Provide the (x, y) coordinate of the cell's center where the given text is located.  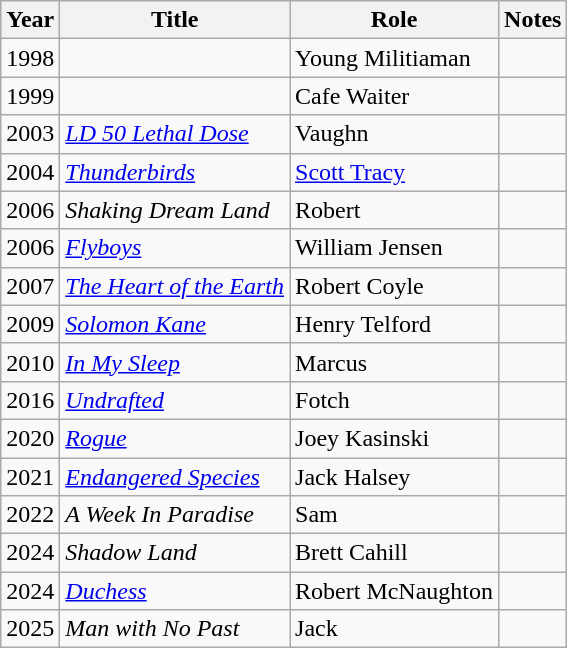
Jack (394, 629)
LD 50 Lethal Dose (175, 134)
2020 (30, 438)
Robert (394, 210)
Duchess (175, 591)
Sam (394, 515)
2022 (30, 515)
Henry Telford (394, 324)
Marcus (394, 362)
Cafe Waiter (394, 96)
2021 (30, 477)
Role (394, 20)
Robert McNaughton (394, 591)
2010 (30, 362)
Robert Coyle (394, 286)
Shaking Dream Land (175, 210)
Fotch (394, 400)
Shadow Land (175, 553)
2003 (30, 134)
Flyboys (175, 248)
Joey Kasinski (394, 438)
2025 (30, 629)
Brett Cahill (394, 553)
Notes (533, 20)
A Week In Paradise (175, 515)
Vaughn (394, 134)
Endangered Species (175, 477)
Undrafted (175, 400)
Thunderbirds (175, 172)
The Heart of the Earth (175, 286)
In My Sleep (175, 362)
2007 (30, 286)
Man with No Past (175, 629)
1999 (30, 96)
1998 (30, 58)
Young Militiaman (394, 58)
2016 (30, 400)
Scott Tracy (394, 172)
2004 (30, 172)
Year (30, 20)
2009 (30, 324)
Jack Halsey (394, 477)
Title (175, 20)
Solomon Kane (175, 324)
Rogue (175, 438)
William Jensen (394, 248)
